From the cell containing the given text, extract its center point as (x, y) coordinate. 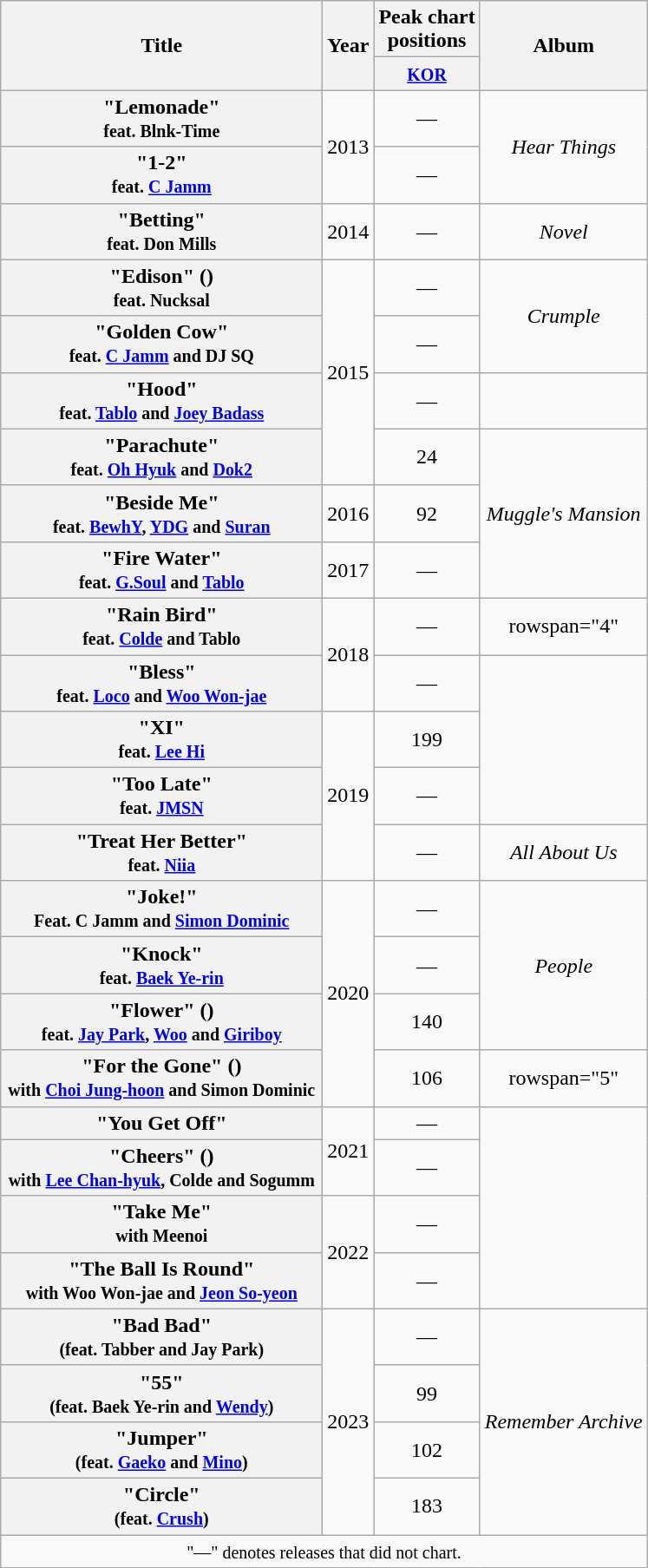
24 (427, 456)
rowspan="5" (564, 1078)
KOR (427, 74)
2016 (349, 514)
"Golden Cow" feat. C Jamm and DJ SQ (161, 344)
Year (349, 45)
"Beside Me" feat. BewhY, YDG and Suran (161, 514)
"—" denotes releases that did not chart. (324, 1551)
Remember Archive (564, 1421)
Title (161, 45)
140 (427, 1022)
199 (427, 739)
"Bad Bad"(feat. Tabber and Jay Park) (161, 1336)
"Too Late"feat. JMSN (161, 797)
106 (427, 1078)
"Hood" feat. Tablo and Joey Badass (161, 401)
Peak chart positions (427, 30)
rowspan="4" (564, 627)
2014 (349, 231)
102 (427, 1449)
All About Us (564, 852)
"1-2" feat. C Jamm (161, 175)
2018 (349, 654)
"Bless"feat. Loco and Woo Won-jae (161, 682)
2023 (349, 1421)
92 (427, 514)
"Joke!"Feat. C Jamm and Simon Dominic (161, 909)
"Parachute" feat. Oh Hyuk and Dok2 (161, 456)
2022 (349, 1252)
2021 (349, 1151)
"55"(feat. Baek Ye-rin and Wendy) (161, 1394)
2015 (349, 372)
Crumple (564, 316)
Muggle's Mansion (564, 514)
"You Get Off" (161, 1123)
Novel (564, 231)
"Fire Water" feat. G.Soul and Tablo (161, 569)
"Cheers" ()with Lee Chan-hyuk, Colde and Sogumm (161, 1168)
"Take Me"with Meenoi (161, 1224)
People (564, 965)
"Betting" feat. Don Mills (161, 231)
"Jumper"(feat. Gaeko and Mino) (161, 1449)
2019 (349, 797)
"Rain Bird" feat. Colde and Tablo (161, 627)
"Knock"feat. Baek Ye-rin (161, 965)
"Circle"(feat. Crush) (161, 1506)
"The Ball Is Round"with Woo Won-jae and Jeon So-yeon (161, 1281)
"Treat Her Better"feat. Niia (161, 852)
Album (564, 45)
"Edison" () feat. Nucksal (161, 288)
"XI"feat. Lee Hi (161, 739)
"For the Gone" ()with Choi Jung-hoon and Simon Dominic (161, 1078)
2017 (349, 569)
"Flower" () feat. Jay Park, Woo and Giriboy (161, 1022)
183 (427, 1506)
2013 (349, 147)
Hear Things (564, 147)
"Lemonade" feat. Blnk-Time (161, 118)
2020 (349, 994)
99 (427, 1394)
